Return the (x, y) coordinate for the center point of the cell that contains the specified text.  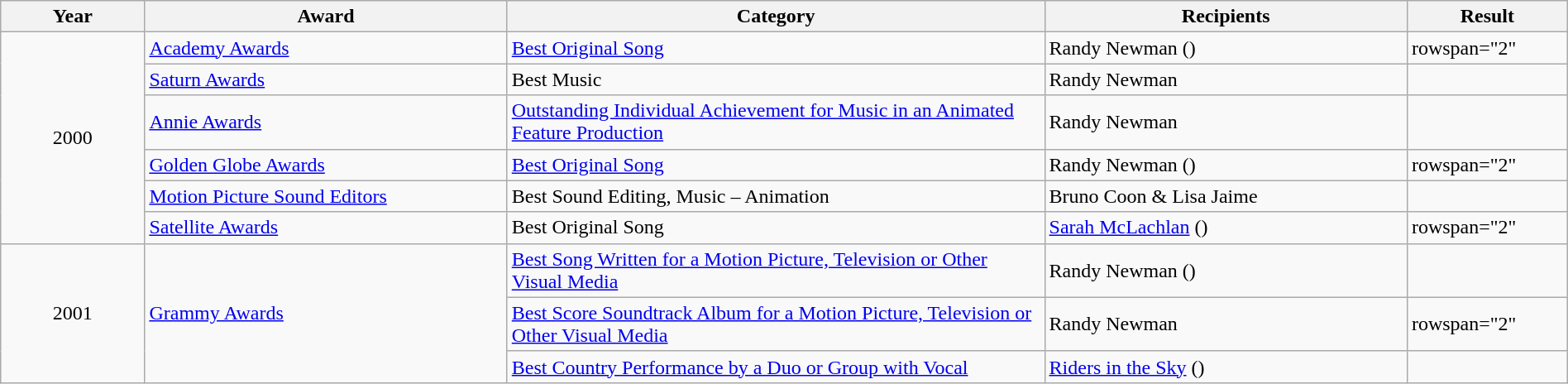
Best Sound Editing, Music – Animation (776, 196)
Satellite Awards (326, 228)
Best Song Written for a Motion Picture, Television or Other Visual Media (776, 270)
Bruno Coon & Lisa Jaime (1226, 196)
Riders in the Sky () (1226, 367)
Recipients (1226, 17)
Academy Awards (326, 48)
Year (73, 17)
2001 (73, 313)
Golden Globe Awards (326, 165)
Saturn Awards (326, 79)
Best Music (776, 79)
Outstanding Individual Achievement for Music in an Animated Feature Production (776, 122)
Annie Awards (326, 122)
Award (326, 17)
Result (1487, 17)
Grammy Awards (326, 313)
Best Country Performance by a Duo or Group with Vocal (776, 367)
Sarah McLachlan () (1226, 228)
Motion Picture Sound Editors (326, 196)
2000 (73, 137)
Category (776, 17)
Best Score Soundtrack Album for a Motion Picture, Television or Other Visual Media (776, 324)
